Return the [X, Y] coordinate for the center point of the cell that contains the specified text.  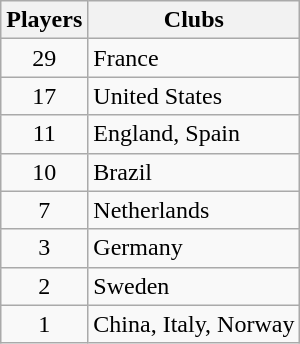
France [194, 58]
7 [44, 210]
10 [44, 172]
11 [44, 134]
Germany [194, 248]
England, Spain [194, 134]
United States [194, 96]
Netherlands [194, 210]
Sweden [194, 286]
Clubs [194, 20]
Brazil [194, 172]
China, Italy, Norway [194, 324]
29 [44, 58]
1 [44, 324]
17 [44, 96]
Players [44, 20]
2 [44, 286]
3 [44, 248]
